Pinpoint the cell where the given text exists, returning its [X, Y] midpoint coordinate. 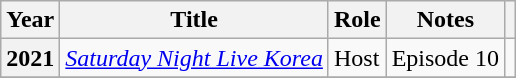
Host [357, 58]
Notes [445, 20]
Role [357, 20]
2021 [30, 58]
Episode 10 [445, 58]
Saturday Night Live Korea [194, 58]
Title [194, 20]
Year [30, 20]
